Extract the (x, y) coordinate from the center of the cell holding the provided text.  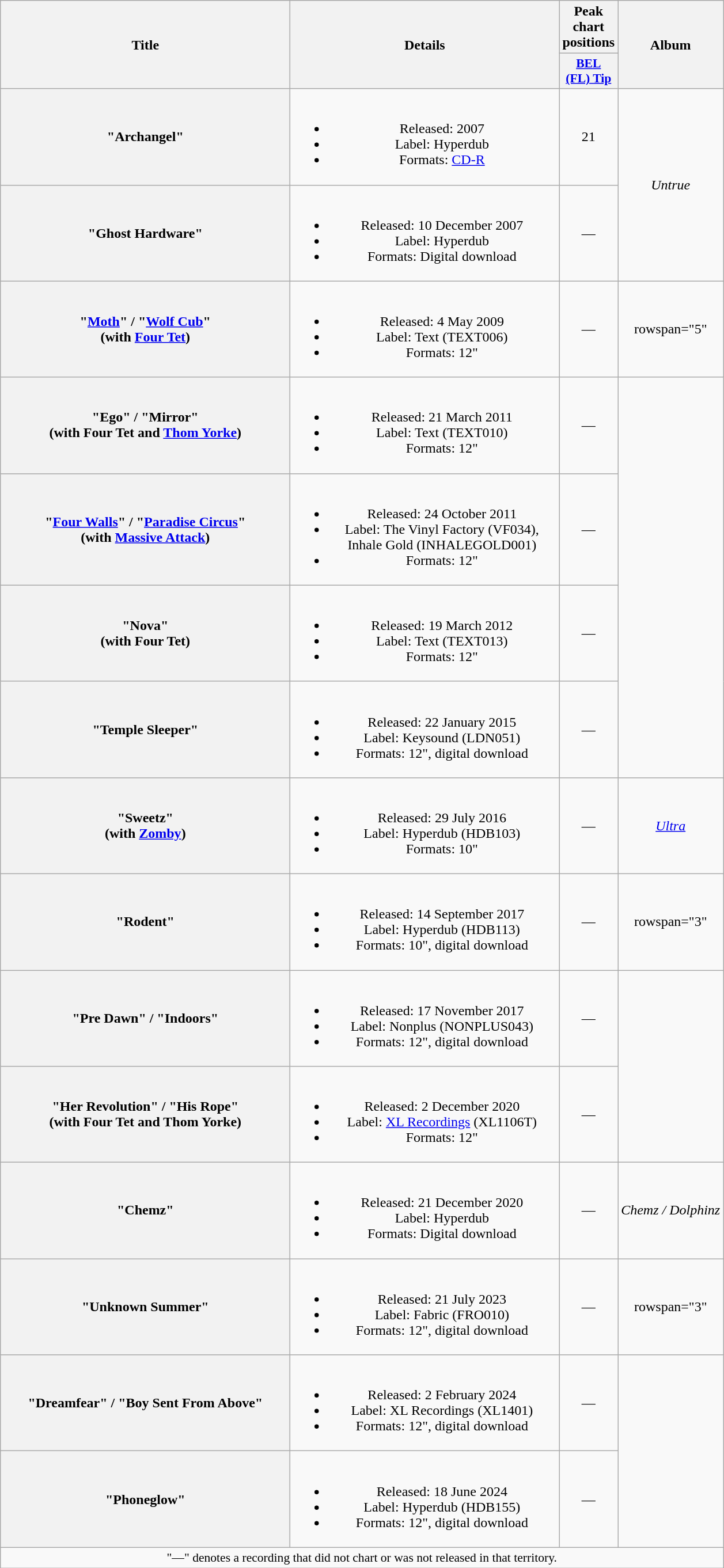
Released: 29 July 2016Label: Hyperdub (HDB103)Formats: 10" (425, 826)
Released: 2 February 2024Label: XL Recordings (XL1401)Formats: 12", digital download (425, 1403)
"Phoneglow" (145, 1499)
Chemz / Dolphinz (670, 1210)
21 (589, 137)
Album (670, 45)
Released: 2007Label: HyperdubFormats: CD-R (425, 137)
"Ego" / "Mirror"(with Four Tet and Thom Yorke) (145, 425)
"Four Walls" / "Paradise Circus"(with Massive Attack) (145, 529)
"Chemz" (145, 1210)
Released: 17 November 2017Label: Nonplus (NONPLUS043)Formats: 12", digital download (425, 1018)
"Pre Dawn" / "Indoors" (145, 1018)
"Nova"(with Four Tet) (145, 633)
Released: 19 March 2012Label: Text (TEXT013)Formats: 12" (425, 633)
"Dreamfear" / "Boy Sent From Above" (145, 1403)
rowspan="5" (670, 329)
Ultra (670, 826)
Released: 21 March 2011Label: Text (TEXT010)Formats: 12" (425, 425)
"—" denotes a recording that did not chart or was not released in that territory. (362, 1558)
Untrue (670, 185)
"Temple Sleeper" (145, 729)
Released: 14 September 2017Label: Hyperdub (HDB113)Formats: 10", digital download (425, 921)
"Unknown Summer" (145, 1307)
BEL(FL) Tip (589, 71)
Details (425, 45)
"Archangel" (145, 137)
Released: 21 July 2023Label: Fabric (FRO010)Formats: 12", digital download (425, 1307)
Peak chart positions (589, 27)
Title (145, 45)
"Her Revolution" / "His Rope"(with Four Tet and Thom Yorke) (145, 1115)
Released: 2 December 2020Label: XL Recordings (XL1106T)Formats: 12" (425, 1115)
Released: 18 June 2024Label: Hyperdub (HDB155)Formats: 12", digital download (425, 1499)
"Ghost Hardware" (145, 233)
Released: 22 January 2015Label: Keysound (LDN051)Formats: 12", digital download (425, 729)
Released: 4 May 2009Label: Text (TEXT006)Formats: 12" (425, 329)
Released: 24 October 2011Label: The Vinyl Factory (VF034), Inhale Gold (INHALEGOLD001)Formats: 12" (425, 529)
Released: 10 December 2007Label: HyperdubFormats: Digital download (425, 233)
"Rodent" (145, 921)
"Moth" / "Wolf Cub"(with Four Tet) (145, 329)
Released: 21 December 2020Label: HyperdubFormats: Digital download (425, 1210)
"Sweetz"(with Zomby) (145, 826)
